Determine the [x, y] coordinate at the center of the cell enclosing the given text.  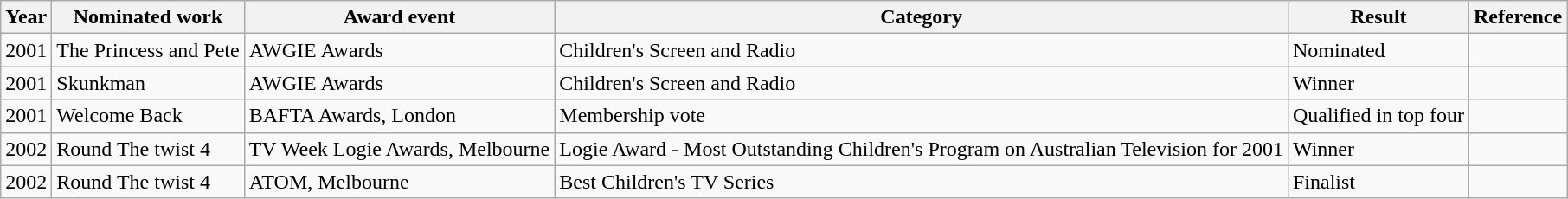
Result [1378, 17]
Nominated [1378, 50]
Logie Award - Most Outstanding Children's Program on Australian Television for 2001 [922, 149]
Skunkman [148, 83]
Nominated work [148, 17]
BAFTA Awards, London [400, 116]
ATOM, Melbourne [400, 182]
Category [922, 17]
Year [26, 17]
Welcome Back [148, 116]
Membership vote [922, 116]
The Princess and Pete [148, 50]
Finalist [1378, 182]
Best Children's TV Series [922, 182]
Reference [1518, 17]
TV Week Logie Awards, Melbourne [400, 149]
Award event [400, 17]
Qualified in top four [1378, 116]
